Return the (X, Y) coordinate for the center point of the cell that contains the specified text.  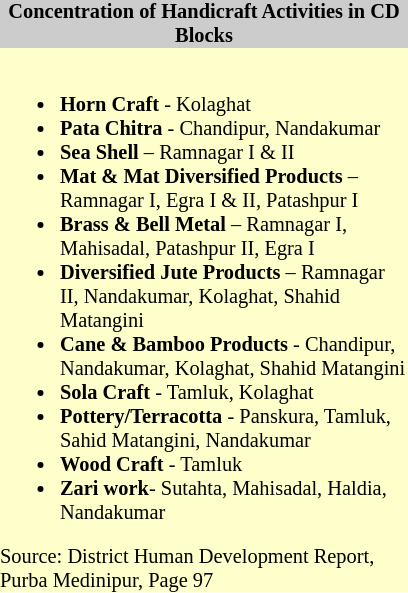
Concentration of Handicraft Activities in CD Blocks (204, 24)
